Provide the [x, y] coordinate of the cell's center where the given text is located.  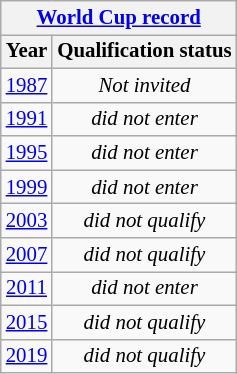
1995 [27, 153]
1987 [27, 85]
Not invited [144, 85]
Year [27, 51]
World Cup record [119, 18]
2003 [27, 221]
2019 [27, 356]
2007 [27, 255]
Qualification status [144, 51]
2011 [27, 288]
2015 [27, 322]
1999 [27, 187]
1991 [27, 119]
